Scan for the cell matching the given text and deliver its (x, y) coordinate at center. 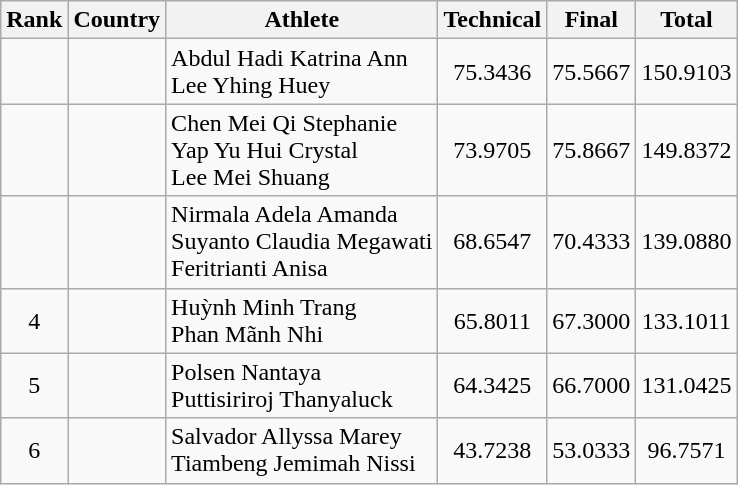
Chen Mei Qi StephanieYap Yu Hui CrystalLee Mei Shuang (302, 150)
70.4333 (592, 242)
75.3436 (492, 72)
Total (686, 20)
5 (34, 386)
4 (34, 320)
Rank (34, 20)
67.3000 (592, 320)
150.9103 (686, 72)
53.0333 (592, 450)
133.1011 (686, 320)
73.9705 (492, 150)
75.8667 (592, 150)
Athlete (302, 20)
Technical (492, 20)
Nirmala Adela AmandaSuyanto Claudia MegawatiFeritrianti Anisa (302, 242)
131.0425 (686, 386)
96.7571 (686, 450)
Final (592, 20)
Salvador Allyssa MareyTiambeng Jemimah Nissi (302, 450)
6 (34, 450)
Abdul Hadi Katrina AnnLee Yhing Huey (302, 72)
149.8372 (686, 150)
139.0880 (686, 242)
66.7000 (592, 386)
75.5667 (592, 72)
Country (117, 20)
65.8011 (492, 320)
64.3425 (492, 386)
43.7238 (492, 450)
Huỳnh Minh TrangPhan Mãnh Nhi (302, 320)
68.6547 (492, 242)
Polsen NantayaPuttisiriroj Thanyaluck (302, 386)
